Provide the (X, Y) coordinate of the cell's center where the given text is located.  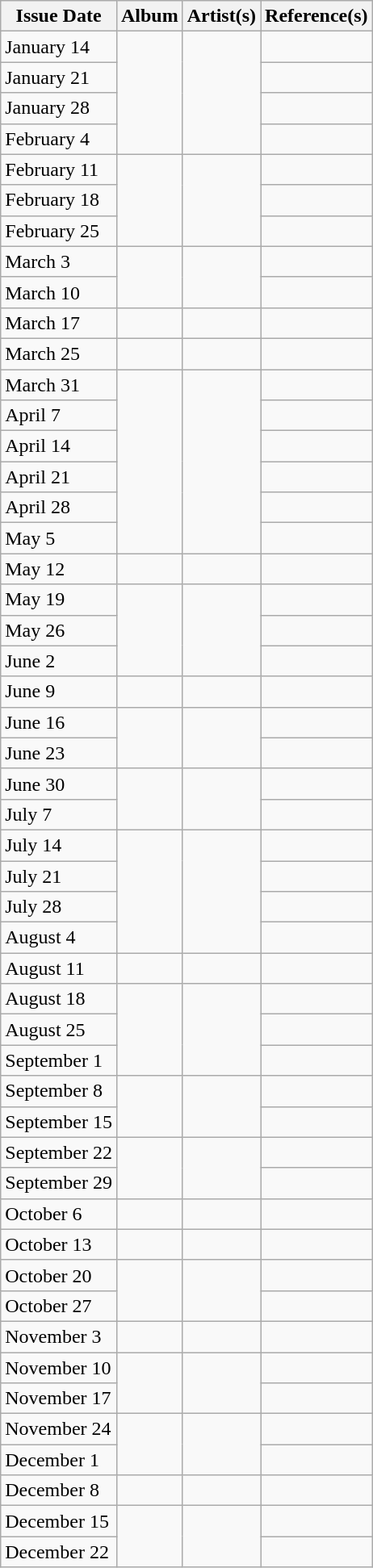
February 18 (59, 200)
February 4 (59, 139)
March 3 (59, 261)
November 3 (59, 1336)
August 18 (59, 999)
April 28 (59, 508)
March 25 (59, 353)
January 21 (59, 77)
June 16 (59, 722)
Issue Date (59, 16)
Reference(s) (316, 16)
November 10 (59, 1368)
September 1 (59, 1060)
May 5 (59, 538)
March 17 (59, 323)
May 19 (59, 600)
March 10 (59, 292)
September 22 (59, 1152)
December 15 (59, 1521)
December 8 (59, 1491)
June 23 (59, 753)
June 9 (59, 692)
July 21 (59, 876)
November 24 (59, 1429)
October 13 (59, 1244)
August 4 (59, 938)
January 28 (59, 108)
August 25 (59, 1030)
December 22 (59, 1552)
March 31 (59, 385)
May 26 (59, 630)
January 14 (59, 47)
June 30 (59, 784)
July 28 (59, 907)
September 29 (59, 1183)
April 7 (59, 416)
September 8 (59, 1091)
February 25 (59, 231)
October 20 (59, 1275)
October 27 (59, 1306)
July 7 (59, 814)
August 11 (59, 968)
April 21 (59, 477)
November 17 (59, 1399)
September 15 (59, 1122)
December 1 (59, 1460)
July 14 (59, 845)
Album (149, 16)
Artist(s) (221, 16)
April 14 (59, 446)
June 2 (59, 661)
May 12 (59, 569)
February 11 (59, 169)
October 6 (59, 1214)
